Detect which cell encompasses the target text, then output its (X, Y) center coordinate. 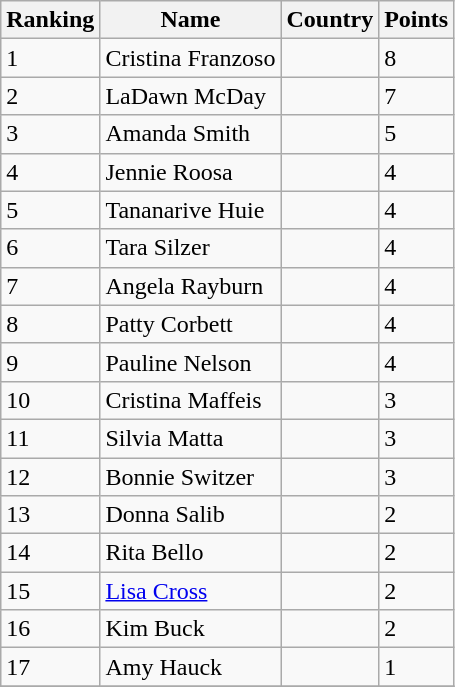
Amy Hauck (190, 667)
Kim Buck (190, 629)
13 (50, 515)
10 (50, 400)
Points (416, 20)
Ranking (50, 20)
Bonnie Switzer (190, 477)
6 (50, 248)
9 (50, 362)
Lisa Cross (190, 591)
Silvia Matta (190, 438)
Amanda Smith (190, 134)
Donna Salib (190, 515)
Patty Corbett (190, 324)
LaDawn McDay (190, 96)
Angela Rayburn (190, 286)
15 (50, 591)
Name (190, 20)
17 (50, 667)
14 (50, 553)
11 (50, 438)
Cristina Franzoso (190, 58)
Jennie Roosa (190, 172)
16 (50, 629)
Pauline Nelson (190, 362)
Cristina Maffeis (190, 400)
Rita Bello (190, 553)
12 (50, 477)
Country (330, 20)
Tara Silzer (190, 248)
Tananarive Huie (190, 210)
